Scan for the cell matching the given text and deliver its [X, Y] coordinate at center. 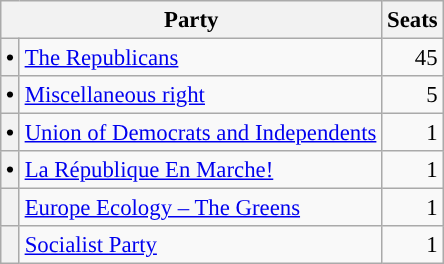
5 [412, 95]
Party [192, 20]
Union of Democrats and Independents [200, 133]
Seats [412, 20]
Miscellaneous right [200, 95]
45 [412, 58]
Europe Ecology – The Greens [200, 208]
La République En Marche! [200, 170]
The Republicans [200, 58]
Socialist Party [200, 245]
